Pinpoint the cell where the given text exists, returning its [x, y] midpoint coordinate. 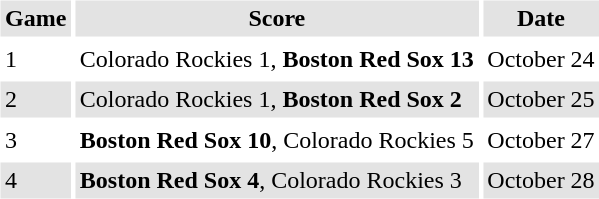
4 [35, 180]
Colorado Rockies 1, Boston Red Sox 2 [276, 100]
Date [541, 18]
October 27 [541, 140]
October 25 [541, 100]
Boston Red Sox 4, Colorado Rockies 3 [276, 180]
3 [35, 140]
Colorado Rockies 1, Boston Red Sox 13 [276, 59]
Game [35, 18]
Boston Red Sox 10, Colorado Rockies 5 [276, 140]
October 24 [541, 59]
October 28 [541, 180]
1 [35, 59]
2 [35, 100]
Score [276, 18]
